Capture the cell that displays the provided text and extract its (X, Y) central coordinate. 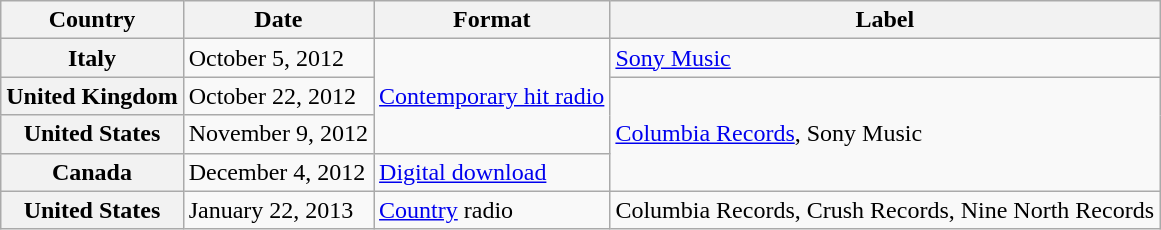
Country radio (492, 210)
November 9, 2012 (278, 134)
October 5, 2012 (278, 58)
Country (92, 20)
Date (278, 20)
United Kingdom (92, 96)
October 22, 2012 (278, 96)
Columbia Records, Crush Records, Nine North Records (885, 210)
January 22, 2013 (278, 210)
December 4, 2012 (278, 172)
Contemporary hit radio (492, 96)
Digital download (492, 172)
Italy (92, 58)
Format (492, 20)
Label (885, 20)
Columbia Records, Sony Music (885, 134)
Sony Music (885, 58)
Canada (92, 172)
